Find where the given text appears and provide that cell's center as [x, y] coordinate. 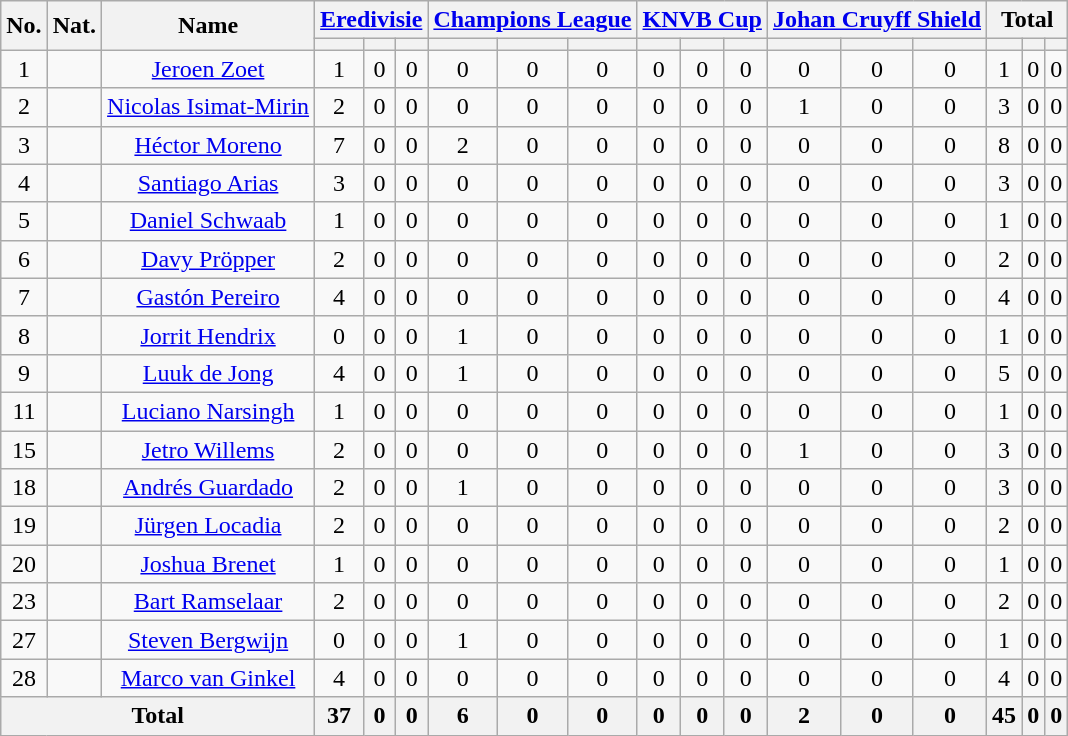
Champions League [532, 20]
Jürgen Locadia [208, 526]
KNVB Cup [702, 20]
Santiago Arias [208, 183]
Héctor Moreno [208, 145]
Jeroen Zoet [208, 69]
23 [24, 602]
19 [24, 526]
18 [24, 488]
Daniel Schwaab [208, 221]
Johan Cruyff Shield [876, 20]
Luuk de Jong [208, 373]
Bart Ramselaar [208, 602]
28 [24, 678]
Andrés Guardado [208, 488]
No. [24, 26]
Nat. [74, 26]
Name [208, 26]
Eredivisie [372, 20]
9 [24, 373]
Jetro Willems [208, 449]
Marco van Ginkel [208, 678]
27 [24, 640]
Luciano Narsingh [208, 411]
Davy Pröpper [208, 259]
Gastón Pereiro [208, 297]
Joshua Brenet [208, 564]
11 [24, 411]
Nicolas Isimat-Mirin [208, 107]
Steven Bergwijn [208, 640]
20 [24, 564]
15 [24, 449]
45 [1004, 716]
Jorrit Hendrix [208, 335]
37 [340, 716]
